Determine the (x, y) coordinate at the center of the cell enclosing the given text.  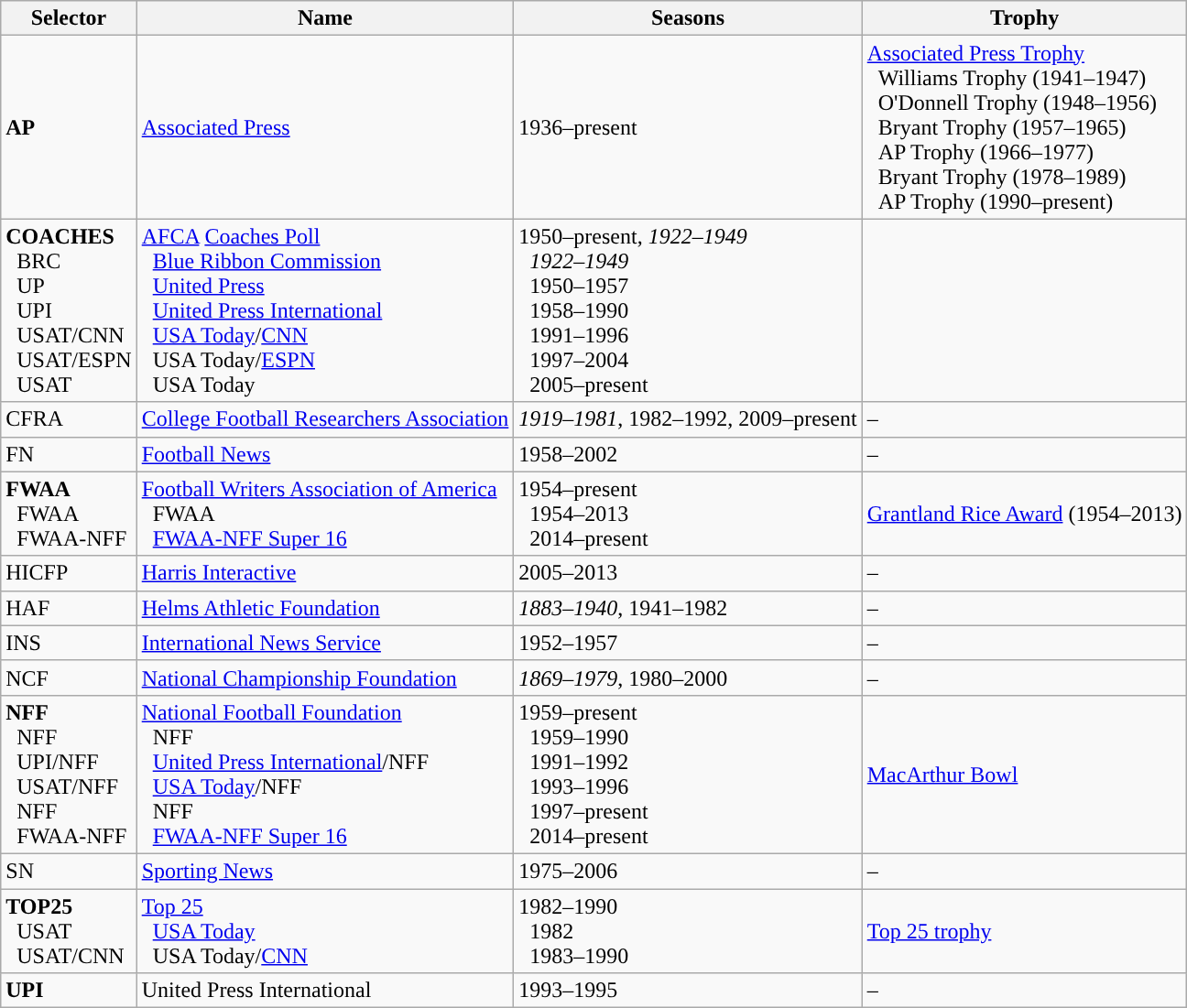
1975–2006 (688, 871)
Football News (325, 454)
1954–present 1954–2013 2014–present (688, 514)
COACHES BRC UP UPI USAT/CNN USAT/ESPN USAT (69, 310)
AFCA Coaches Poll Blue Ribbon Commission United Press United Press International USA Today/CNN USA Today/ESPN USA Today (325, 310)
Selector (69, 18)
1993–1995 (688, 991)
MacArthur Bowl (1024, 775)
NCF (69, 677)
Associated Press (325, 127)
FWAA FWAA FWAA-NFF (69, 514)
1959–present 1959–1990 1991–1992 1993–1996 1997–present 2014–present (688, 775)
HICFP (69, 573)
Harris Interactive (325, 573)
1883–1940, 1941–1982 (688, 608)
1919–1981, 1982–1992, 2009–present (688, 419)
Top 25 USA Today USA Today/CNN (325, 930)
AP (69, 127)
CFRA (69, 419)
1958–2002 (688, 454)
FN (69, 454)
INS (69, 643)
Sporting News (325, 871)
United Press International (325, 991)
Helms Athletic Foundation (325, 608)
Grantland Rice Award (1954–2013) (1024, 514)
Seasons (688, 18)
Trophy (1024, 18)
1869–1979, 1980–2000 (688, 677)
National Championship Foundation (325, 677)
1936–present (688, 127)
College Football Researchers Association (325, 419)
Top 25 trophy (1024, 930)
International News Service (325, 643)
Football Writers Association of America FWAA FWAA-NFF Super 16 (325, 514)
2005–2013 (688, 573)
1982–1990 1982 1983–1990 (688, 930)
UPI (69, 991)
NFF NFF UPI/NFF USAT/NFF NFF FWAA-NFF (69, 775)
TOP25 USAT USAT/CNN (69, 930)
Name (325, 18)
National Football Foundation NFF United Press International/NFF USA Today/NFF NFF FWAA-NFF Super 16 (325, 775)
1952–1957 (688, 643)
SN (69, 871)
HAF (69, 608)
1950–present, 1922–1949 1922–1949 1950–1957 1958–1990 1991–1996 1997–2004 2005–present (688, 310)
